Extract the (X, Y) coordinate from the center of the cell holding the provided text.  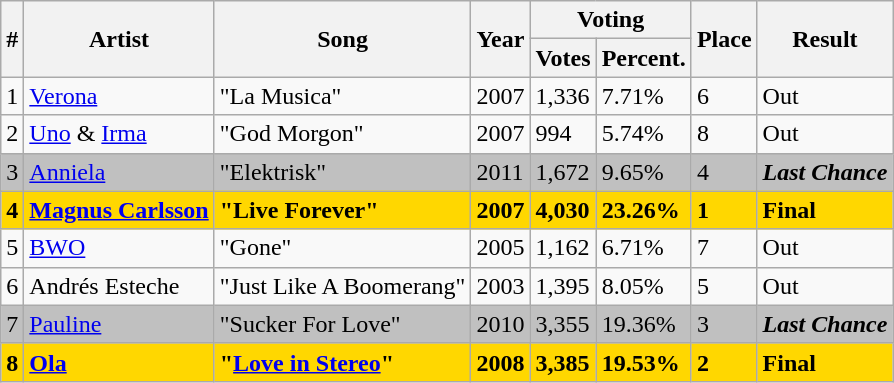
19.53% (644, 362)
2011 (500, 172)
1,395 (563, 286)
2010 (500, 324)
"God Morgon" (342, 134)
1,162 (563, 248)
19.36% (644, 324)
"Live Forever" (342, 210)
Anniela (119, 172)
Place (724, 39)
994 (563, 134)
3,385 (563, 362)
Magnus Carlsson (119, 210)
7.71% (644, 96)
"Sucker For Love" (342, 324)
3,355 (563, 324)
Pauline (119, 324)
1,672 (563, 172)
1,336 (563, 96)
2005 (500, 248)
Result (825, 39)
"La Musica" (342, 96)
2008 (500, 362)
9.65% (644, 172)
5.74% (644, 134)
Voting (610, 20)
Ola (119, 362)
Votes (563, 58)
23.26% (644, 210)
6.71% (644, 248)
Percent. (644, 58)
Andrés Esteche (119, 286)
# (12, 39)
Year (500, 39)
Song (342, 39)
"Love in Stereo" (342, 362)
Artist (119, 39)
"Elektrisk" (342, 172)
8.05% (644, 286)
4,030 (563, 210)
Verona (119, 96)
2003 (500, 286)
"Gone" (342, 248)
"Just Like A Boomerang" (342, 286)
Uno & Irma (119, 134)
BWO (119, 248)
